Pinpoint the cell where the given text exists, returning its [x, y] midpoint coordinate. 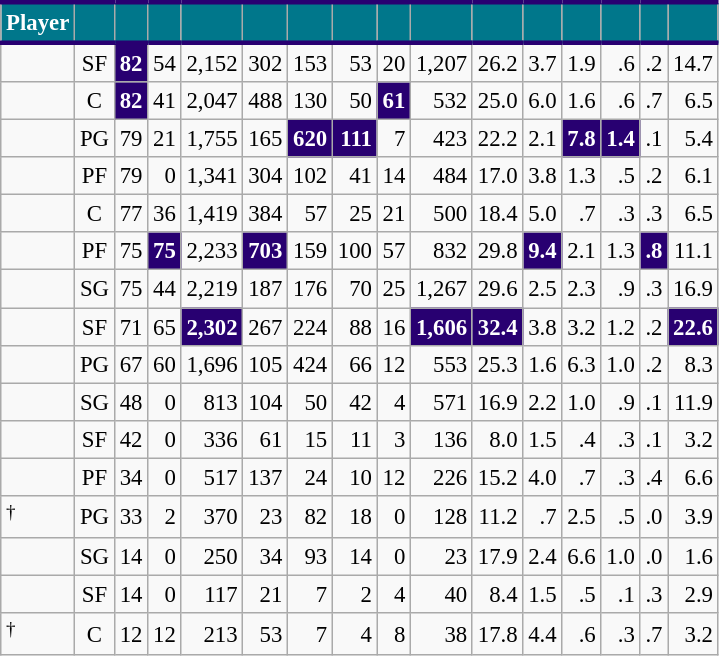
36 [164, 214]
88 [354, 327]
176 [310, 289]
15 [310, 439]
1,207 [442, 62]
10 [354, 477]
1,419 [212, 214]
3.7 [542, 62]
423 [442, 139]
128 [442, 517]
105 [266, 364]
226 [442, 477]
9.4 [542, 251]
25.3 [497, 364]
832 [442, 251]
6.1 [693, 176]
5.0 [542, 214]
250 [212, 557]
22.2 [497, 139]
2.4 [542, 557]
302 [266, 62]
267 [266, 327]
11.9 [693, 402]
620 [310, 139]
18 [354, 517]
553 [442, 364]
137 [266, 477]
71 [130, 327]
29.8 [497, 251]
424 [310, 364]
17.9 [497, 557]
93 [310, 557]
102 [310, 176]
29.6 [497, 289]
813 [212, 402]
1.9 [582, 62]
104 [266, 402]
48 [130, 402]
2.9 [693, 594]
2,219 [212, 289]
Player [38, 22]
213 [212, 634]
17.0 [497, 176]
484 [442, 176]
70 [354, 289]
3.9 [693, 517]
60 [164, 364]
153 [310, 62]
66 [354, 364]
18.4 [497, 214]
165 [266, 139]
1,341 [212, 176]
26.2 [497, 62]
384 [266, 214]
187 [266, 289]
336 [212, 439]
117 [212, 594]
2,233 [212, 251]
38 [442, 634]
1,267 [442, 289]
65 [164, 327]
8 [394, 634]
2,152 [212, 62]
7.8 [582, 139]
32.4 [497, 327]
14.7 [693, 62]
54 [164, 62]
304 [266, 176]
1.2 [620, 327]
24 [310, 477]
67 [130, 364]
2.3 [582, 289]
370 [212, 517]
111 [354, 139]
3 [394, 439]
8.0 [497, 439]
17.8 [497, 634]
11 [354, 439]
16 [394, 327]
6.0 [542, 101]
532 [442, 101]
20 [394, 62]
4.4 [542, 634]
571 [442, 402]
1.4 [620, 139]
15.2 [497, 477]
1,696 [212, 364]
6.3 [582, 364]
22.6 [693, 327]
224 [310, 327]
517 [212, 477]
4.0 [542, 477]
703 [266, 251]
2,047 [212, 101]
488 [266, 101]
11.1 [693, 251]
33 [130, 517]
40 [442, 594]
2,302 [212, 327]
8.4 [497, 594]
159 [310, 251]
130 [310, 101]
44 [164, 289]
500 [442, 214]
.8 [654, 251]
77 [130, 214]
136 [442, 439]
11.2 [497, 517]
1,755 [212, 139]
1,606 [442, 327]
2.2 [542, 402]
5.4 [693, 139]
8.3 [693, 364]
25.0 [497, 101]
100 [354, 251]
